Determine the (x, y) coordinate at the center of the cell enclosing the given text.  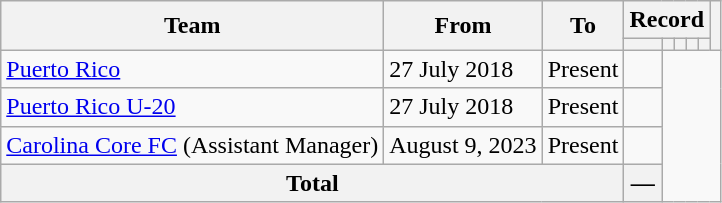
August 9, 2023 (463, 145)
From (463, 26)
Carolina Core FC (Assistant Manager) (192, 145)
Puerto Rico (192, 69)
Team (192, 26)
Puerto Rico U-20 (192, 107)
To (583, 26)
Total (312, 183)
— (643, 183)
Record (667, 20)
